Find where the given text appears and provide that cell's center as [X, Y] coordinate. 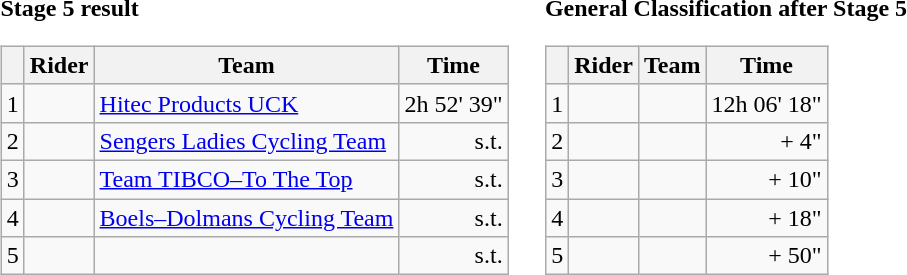
Sengers Ladies Cycling Team [246, 141]
+ 18" [766, 217]
+ 4" [766, 141]
Hitec Products UCK [246, 103]
2h 52' 39" [454, 103]
Team TIBCO–To The Top [246, 179]
Boels–Dolmans Cycling Team [246, 217]
12h 06' 18" [766, 103]
+ 10" [766, 179]
+ 50" [766, 256]
